Locate the cell with the specified text and output its [x, y] center coordinate. 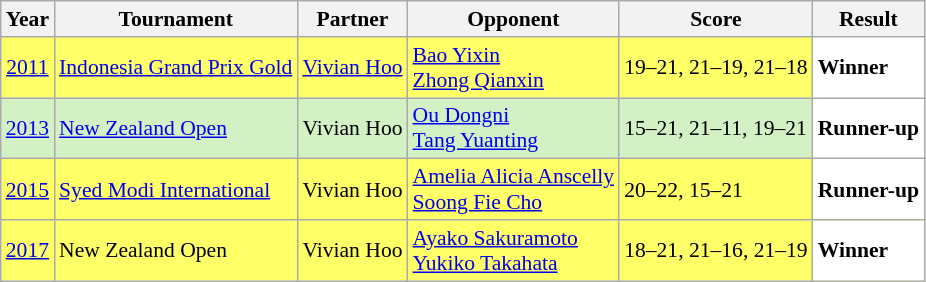
Year [28, 19]
2013 [28, 128]
Partner [352, 19]
Result [868, 19]
Bao Yixin Zhong Qianxin [514, 68]
19–21, 21–19, 21–18 [716, 68]
Indonesia Grand Prix Gold [176, 68]
20–22, 15–21 [716, 190]
Tournament [176, 19]
18–21, 21–16, 21–19 [716, 250]
Ayako Sakuramoto Yukiko Takahata [514, 250]
Syed Modi International [176, 190]
Opponent [514, 19]
Amelia Alicia Anscelly Soong Fie Cho [514, 190]
Score [716, 19]
2015 [28, 190]
2011 [28, 68]
2017 [28, 250]
Ou Dongni Tang Yuanting [514, 128]
15–21, 21–11, 19–21 [716, 128]
